Detect which cell encompasses the target text, then output its (X, Y) center coordinate. 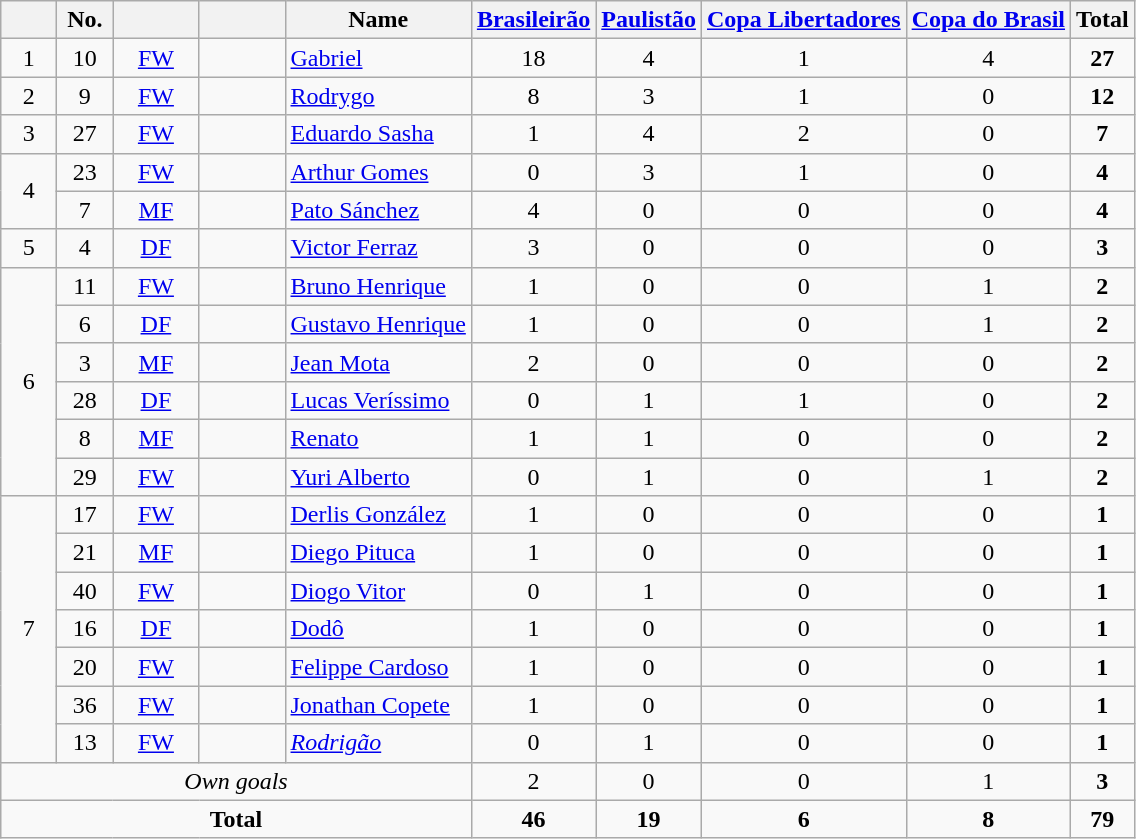
20 (85, 667)
Renato (378, 438)
Jonathan Copete (378, 705)
9 (85, 96)
Victor Ferraz (378, 248)
Diego Pituca (378, 553)
Gustavo Henrique (378, 324)
21 (85, 553)
Own goals (236, 781)
36 (85, 705)
19 (649, 819)
No. (85, 20)
Lucas Veríssimo (378, 400)
12 (1103, 96)
Paulistão (649, 20)
Copa Libertadores (804, 20)
79 (1103, 819)
Yuri Alberto (378, 477)
Brasileirão (533, 20)
Pato Sánchez (378, 210)
Diogo Vitor (378, 591)
Arthur Gomes (378, 172)
18 (533, 58)
28 (85, 400)
Felippe Cardoso (378, 667)
Gabriel (378, 58)
Rodrigão (378, 743)
Copa do Brasil (988, 20)
46 (533, 819)
23 (85, 172)
Jean Mota (378, 362)
10 (85, 58)
11 (85, 286)
Eduardo Sasha (378, 134)
5 (29, 248)
17 (85, 515)
Rodrygo (378, 96)
Dodô (378, 629)
29 (85, 477)
Derlis González (378, 515)
16 (85, 629)
Bruno Henrique (378, 286)
13 (85, 743)
40 (85, 591)
Name (378, 20)
